Pinpoint the cell where the given text exists, returning its [x, y] midpoint coordinate. 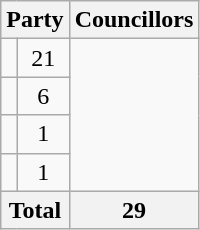
21 [43, 58]
Party [35, 20]
29 [134, 210]
6 [43, 96]
Total [35, 210]
Councillors [134, 20]
